Detect which cell encompasses the target text, then output its [X, Y] center coordinate. 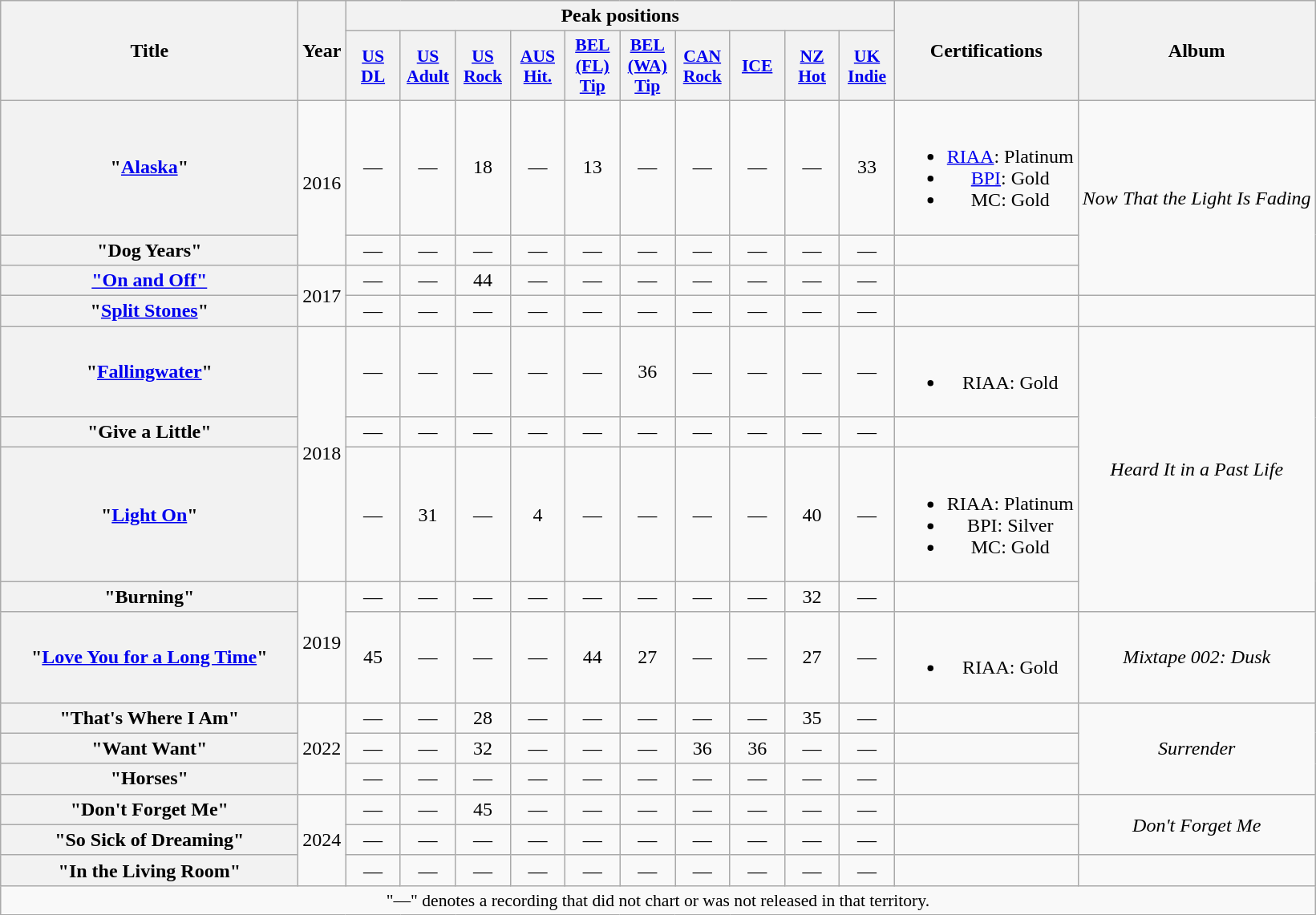
35 [812, 718]
2017 [322, 296]
USRock [483, 66]
"That's Where I Am" [149, 718]
"Light On" [149, 515]
Year [322, 51]
40 [812, 515]
"—" denotes a recording that did not chart or was not released in that territory. [658, 900]
UKIndie [867, 66]
CANRock [703, 66]
18 [483, 167]
Peak positions [620, 16]
13 [593, 167]
Surrender [1197, 748]
2016 [322, 183]
Don't Forget Me [1197, 824]
2018 [322, 454]
"Give a Little" [149, 432]
2019 [322, 642]
"Love You for a Long Time" [149, 658]
31 [427, 515]
USAdult [427, 66]
ICE [757, 66]
"Dog Years" [149, 249]
Now That the Light Is Fading [1197, 197]
4 [537, 515]
"Split Stones" [149, 311]
"In the Living Room" [149, 870]
"Burning" [149, 597]
33 [867, 167]
2022 [322, 748]
"Alaska" [149, 167]
USDL [373, 66]
"Want Want" [149, 748]
Mixtape 002: Dusk [1197, 658]
AUSHit. [537, 66]
NZHot [812, 66]
"Fallingwater" [149, 372]
Heard It in a Past Life [1197, 469]
RIAA: PlatinumBPI: SilverMC: Gold [986, 515]
2024 [322, 840]
Title [149, 51]
"Don't Forget Me" [149, 809]
Certifications [986, 51]
"On and Off" [149, 281]
"Horses" [149, 779]
BEL(FL)Tip [593, 66]
BEL(WA)Tip [647, 66]
RIAA: PlatinumBPI: GoldMC: Gold [986, 167]
28 [483, 718]
"So Sick of Dreaming" [149, 840]
Album [1197, 51]
